Search for the cell housing the specified text and yield its [x, y] center coordinate. 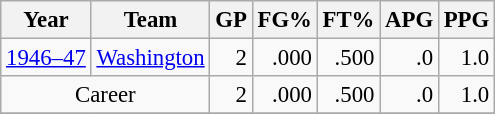
Year [46, 20]
PPG [466, 20]
FG% [284, 20]
Team [150, 20]
Washington [150, 58]
APG [410, 20]
Career [106, 95]
GP [231, 20]
1946–47 [46, 58]
FT% [348, 20]
